Return (x, y) of the center of cell containing provided text 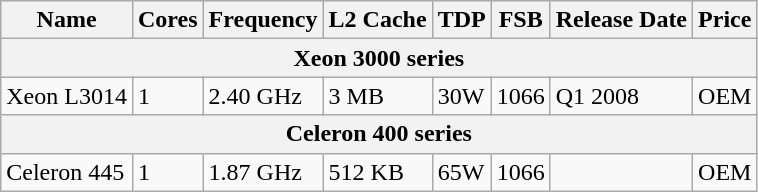
Xeon 3000 series (379, 58)
3 MB (378, 96)
30W (462, 96)
Release Date (621, 20)
FSB (520, 20)
2.40 GHz (263, 96)
Xeon L3014 (67, 96)
512 KB (378, 172)
Cores (168, 20)
TDP (462, 20)
Q1 2008 (621, 96)
65W (462, 172)
Frequency (263, 20)
Celeron 445 (67, 172)
Price (725, 20)
1.87 GHz (263, 172)
L2 Cache (378, 20)
Celeron 400 series (379, 134)
Name (67, 20)
